Locate the cell with the specified text and output its (x, y) center coordinate. 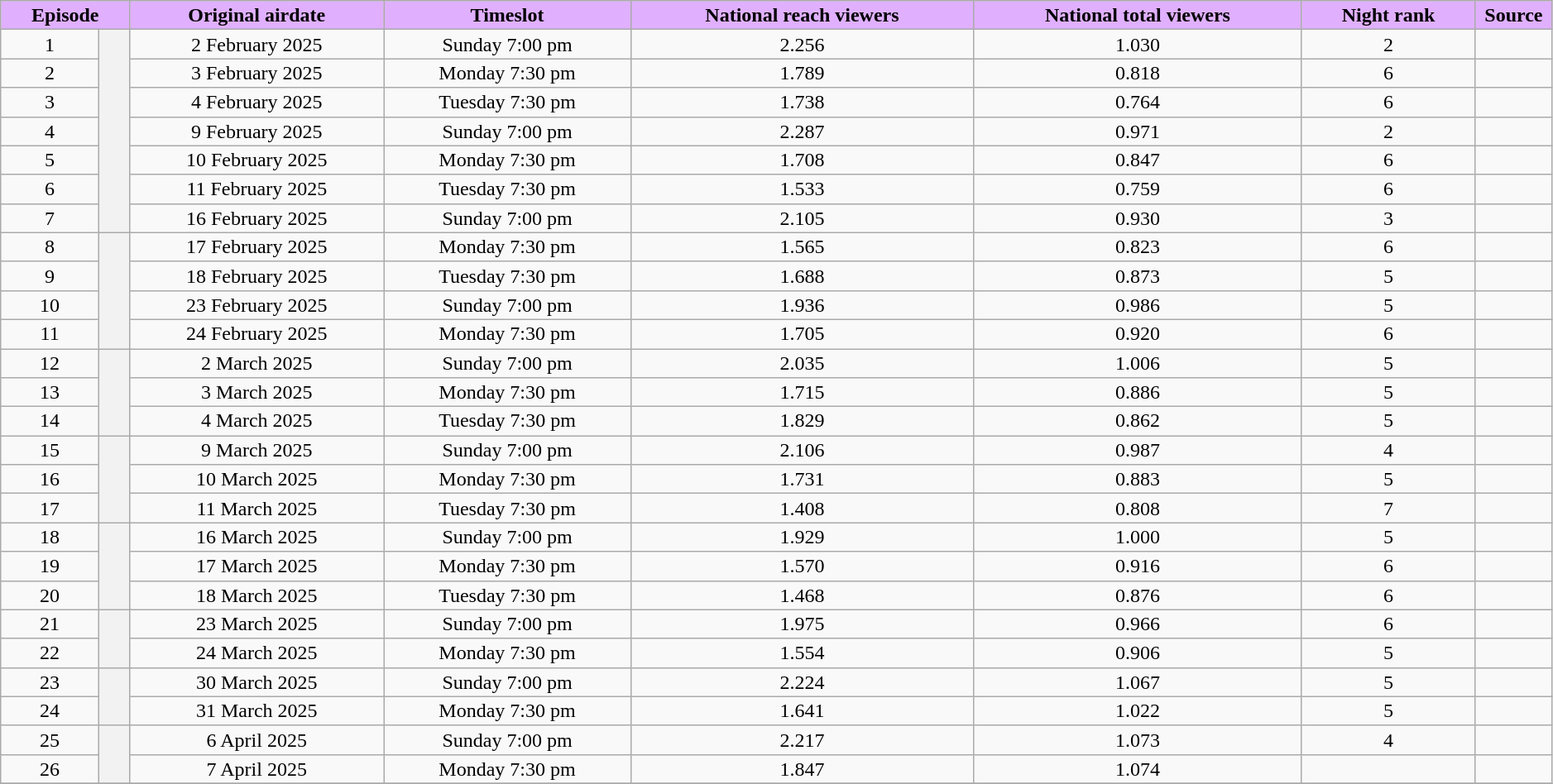
1.738 (802, 103)
4 February 2025 (256, 103)
1.468 (802, 595)
17 February 2025 (256, 246)
0.847 (1138, 160)
17 (50, 508)
19 (50, 566)
0.930 (1138, 218)
2.256 (802, 45)
0.876 (1138, 595)
2 February 2025 (256, 45)
3 March 2025 (256, 392)
23 February 2025 (256, 304)
0.916 (1138, 566)
1.030 (1138, 45)
0.971 (1138, 131)
Source (1514, 15)
1.074 (1138, 769)
10 February 2025 (256, 160)
1.705 (802, 334)
2.217 (802, 739)
26 (50, 769)
2 March 2025 (256, 364)
11 March 2025 (256, 508)
2.224 (802, 681)
1.708 (802, 160)
2.105 (802, 218)
24 March 2025 (256, 653)
20 (50, 595)
1.565 (802, 246)
2.035 (802, 364)
21 (50, 624)
8 (50, 246)
24 February 2025 (256, 334)
17 March 2025 (256, 566)
23 March 2025 (256, 624)
Night rank (1388, 15)
1 (50, 45)
National total viewers (1138, 15)
9 (50, 276)
11 (50, 334)
11 February 2025 (256, 189)
18 February 2025 (256, 276)
0.759 (1138, 189)
0.886 (1138, 392)
1.408 (802, 508)
Timeslot (508, 15)
1.789 (802, 73)
18 March 2025 (256, 595)
1.688 (802, 276)
30 March 2025 (256, 681)
0.966 (1138, 624)
1.715 (802, 392)
0.818 (1138, 73)
10 March 2025 (256, 480)
0.862 (1138, 422)
6 April 2025 (256, 739)
2.106 (802, 450)
10 (50, 304)
22 (50, 653)
13 (50, 392)
4 March 2025 (256, 422)
1.533 (802, 189)
0.986 (1138, 304)
0.873 (1138, 276)
National reach viewers (802, 15)
1.641 (802, 711)
18 (50, 538)
9 March 2025 (256, 450)
1.929 (802, 538)
0.987 (1138, 450)
14 (50, 422)
0.808 (1138, 508)
0.906 (1138, 653)
1.731 (802, 480)
1.006 (1138, 364)
24 (50, 711)
1.936 (802, 304)
23 (50, 681)
1.829 (802, 422)
0.764 (1138, 103)
0.883 (1138, 480)
7 April 2025 (256, 769)
Original airdate (256, 15)
16 March 2025 (256, 538)
1.975 (802, 624)
0.823 (1138, 246)
9 February 2025 (256, 131)
12 (50, 364)
1.000 (1138, 538)
1.073 (1138, 739)
2.287 (802, 131)
1.022 (1138, 711)
Episode (65, 15)
16 February 2025 (256, 218)
1.067 (1138, 681)
15 (50, 450)
16 (50, 480)
31 March 2025 (256, 711)
1.847 (802, 769)
0.920 (1138, 334)
1.554 (802, 653)
1.570 (802, 566)
3 February 2025 (256, 73)
25 (50, 739)
